Determine the (X, Y) coordinate at the center of the cell enclosing the given text.  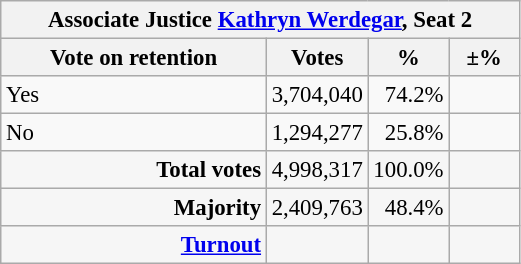
4,998,317 (317, 170)
74.2% (408, 95)
25.8% (408, 133)
Total votes (134, 170)
±% (484, 58)
2,409,763 (317, 208)
Votes (317, 58)
48.4% (408, 208)
Turnout (134, 245)
Yes (134, 95)
Majority (134, 208)
No (134, 133)
100.0% (408, 170)
Associate Justice Kathryn Werdegar, Seat 2 (260, 20)
Vote on retention (134, 58)
3,704,040 (317, 95)
1,294,277 (317, 133)
% (408, 58)
